Detect which cell encompasses the target text, then output its [x, y] center coordinate. 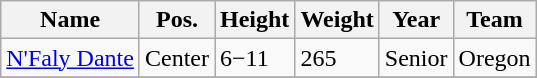
Center [176, 58]
Team [494, 20]
6−11 [254, 58]
Weight [337, 20]
Year [416, 20]
Senior [416, 58]
265 [337, 58]
Oregon [494, 58]
Height [254, 20]
Name [70, 20]
Pos. [176, 20]
N'Faly Dante [70, 58]
